Pinpoint the cell where the given text exists, returning its [x, y] midpoint coordinate. 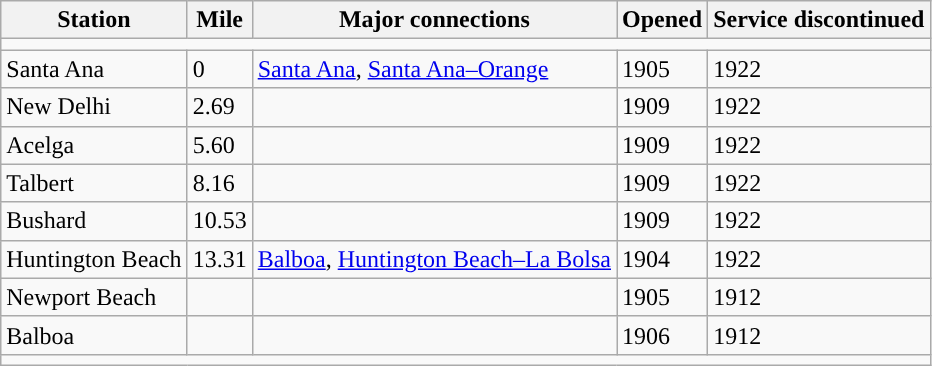
Acelga [94, 145]
Station [94, 20]
Service discontinued [819, 20]
1906 [662, 335]
1904 [662, 259]
Major connections [434, 20]
Balboa [94, 335]
New Delhi [94, 107]
Santa Ana, Santa Ana–Orange [434, 69]
Talbert [94, 183]
0 [220, 69]
Mile [220, 20]
Bushard [94, 221]
10.53 [220, 221]
Balboa, Huntington Beach–La Bolsa [434, 259]
13.31 [220, 259]
Santa Ana [94, 69]
8.16 [220, 183]
Newport Beach [94, 297]
5.60 [220, 145]
2.69 [220, 107]
Opened [662, 20]
Huntington Beach [94, 259]
